From the cell containing the given text, extract its center point as (X, Y) coordinate. 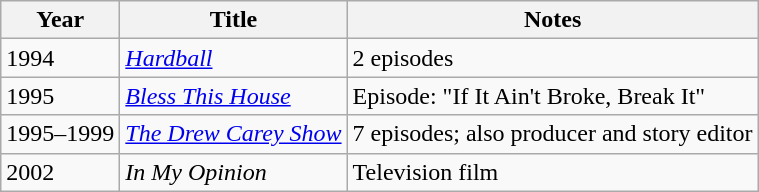
2002 (60, 172)
1994 (60, 58)
Year (60, 20)
Notes (552, 20)
In My Opinion (234, 172)
Hardball (234, 58)
7 episodes; also producer and story editor (552, 134)
Title (234, 20)
1995 (60, 96)
Episode: "If It Ain't Broke, Break It" (552, 96)
Television film (552, 172)
The Drew Carey Show (234, 134)
2 episodes (552, 58)
Bless This House (234, 96)
1995–1999 (60, 134)
